Identify which cell holds the provided text, then report its [x, y] central coordinate. 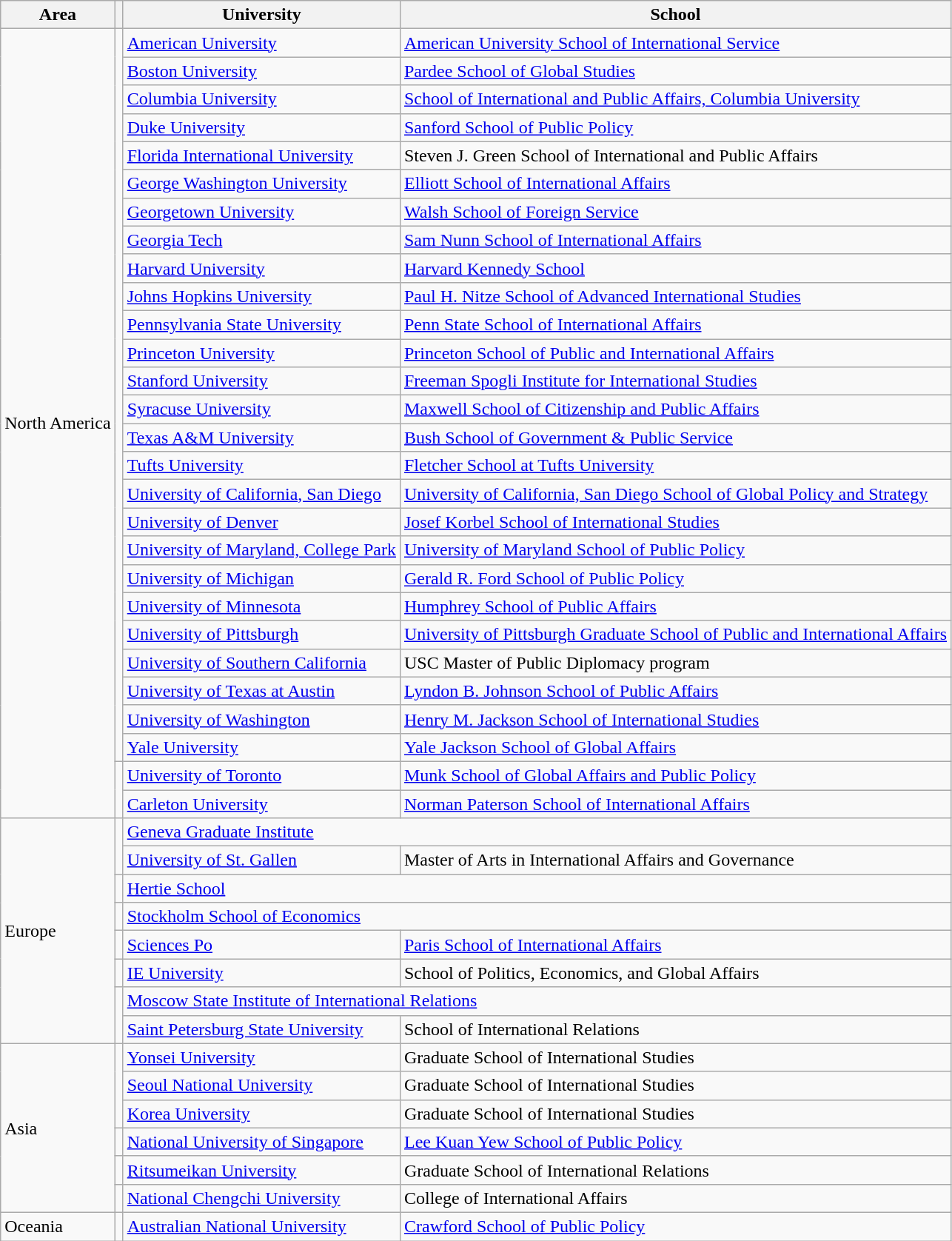
Stanford University [261, 381]
University of Michigan [261, 578]
Texas A&M University [261, 438]
Munk School of Global Affairs and Public Policy [675, 775]
Asia [58, 1128]
University of Texas at Austin [261, 691]
University of Pittsburgh Graduate School of Public and International Affairs [675, 635]
Tufts University [261, 466]
Korea University [261, 1114]
School of International and Public Affairs, Columbia University [675, 99]
American University [261, 43]
University of Pittsburgh [261, 635]
Henry M. Jackson School of International Studies [675, 719]
School of International Relations [675, 1029]
Paris School of International Affairs [675, 945]
American University School of International Service [675, 43]
Harvard University [261, 268]
Fletcher School at Tufts University [675, 466]
Penn State School of International Affairs [675, 324]
Geneva Graduate Institute [537, 832]
Saint Petersburg State University [261, 1029]
Hertie School [537, 889]
Bush School of Government & Public Service [675, 438]
Norman Paterson School of International Affairs [675, 803]
Pennsylvania State University [261, 324]
University of Minnesota [261, 606]
Johns Hopkins University [261, 296]
George Washington University [261, 184]
Maxwell School of Citizenship and Public Affairs [675, 409]
Australian National University [261, 1226]
University of Denver [261, 522]
University of California, San Diego [261, 494]
University of Toronto [261, 775]
Elliott School of International Affairs [675, 184]
University of Maryland School of Public Policy [675, 550]
Paul H. Nitze School of Advanced International Studies [675, 296]
Yale Jackson School of Global Affairs [675, 747]
USC Master of Public Diplomacy program [675, 663]
University of Washington [261, 719]
Lyndon B. Johnson School of Public Affairs [675, 691]
Moscow State Institute of International Relations [537, 1001]
Georgetown University [261, 212]
Walsh School of Foreign Service [675, 212]
Master of Arts in International Affairs and Governance [675, 860]
Steven J. Green School of International and Public Affairs [675, 155]
North America [58, 424]
Yale University [261, 747]
Syracuse University [261, 409]
Georgia Tech [261, 240]
Duke University [261, 127]
Oceania [58, 1226]
Ritsumeikan University [261, 1170]
Carleton University [261, 803]
Sciences Po [261, 945]
Princeton School of Public and International Affairs [675, 353]
Sam Nunn School of International Affairs [675, 240]
Josef Korbel School of International Studies [675, 522]
Florida International University [261, 155]
University of California, San Diego School of Global Policy and Strategy [675, 494]
Graduate School of International Relations [675, 1170]
IE University [261, 973]
University of St. Gallen [261, 860]
Columbia University [261, 99]
Freeman Spogli Institute for International Studies [675, 381]
Lee Kuan Yew School of Public Policy [675, 1142]
National University of Singapore [261, 1142]
Stockholm School of Economics [537, 917]
Sanford School of Public Policy [675, 127]
Humphrey School of Public Affairs [675, 606]
National Chengchi University [261, 1198]
Yonsei University [261, 1057]
School [675, 15]
Area [58, 15]
Boston University [261, 71]
University [261, 15]
College of International Affairs [675, 1198]
Crawford School of Public Policy [675, 1226]
Harvard Kennedy School [675, 268]
Princeton University [261, 353]
University of Southern California [261, 663]
Gerald R. Ford School of Public Policy [675, 578]
Pardee School of Global Studies [675, 71]
School of Politics, Economics, and Global Affairs [675, 973]
Seoul National University [261, 1086]
Europe [58, 931]
University of Maryland, College Park [261, 550]
